Provide the (x, y) coordinate of the cell's center where the given text is located.  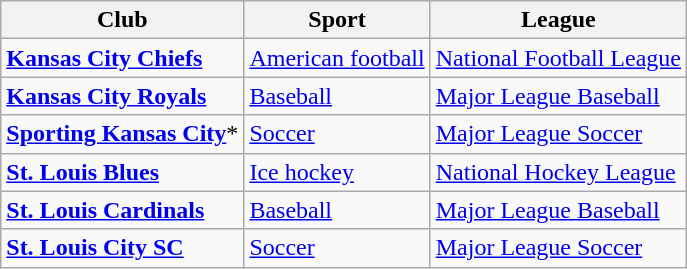
National Hockey League (558, 172)
Kansas City Royals (122, 96)
League (558, 20)
Club (122, 20)
Sporting Kansas City* (122, 134)
American football (337, 58)
Ice hockey (337, 172)
Kansas City Chiefs (122, 58)
St. Louis Blues (122, 172)
St. Louis City SC (122, 248)
Sport (337, 20)
St. Louis Cardinals (122, 210)
National Football League (558, 58)
